Find where the given text appears and provide that cell's center as [x, y] coordinate. 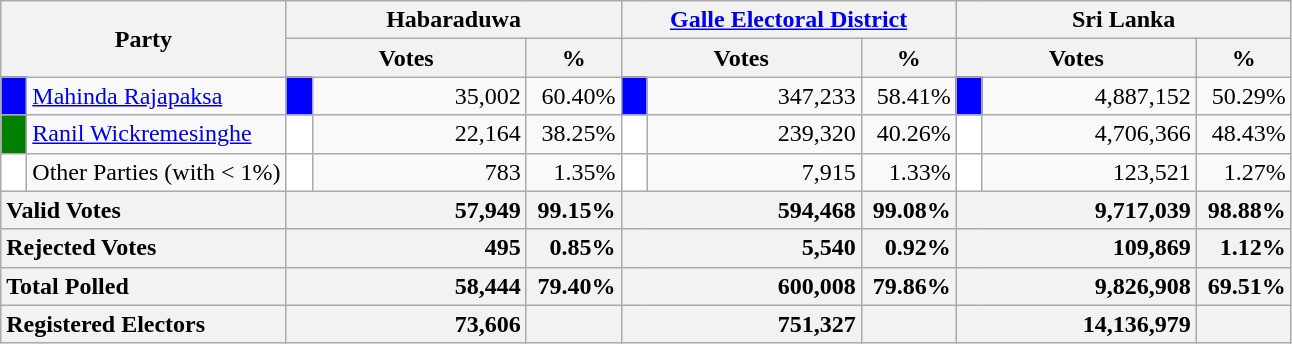
1.12% [1244, 248]
Habaraduwa [454, 20]
123,521 [1089, 172]
751,327 [741, 324]
7,915 [754, 172]
50.29% [1244, 96]
9,717,039 [1076, 210]
0.85% [574, 248]
Sri Lanka [1124, 20]
347,233 [754, 96]
9,826,908 [1076, 286]
594,468 [741, 210]
0.92% [908, 248]
35,002 [419, 96]
5,540 [741, 248]
48.43% [1244, 134]
109,869 [1076, 248]
1.35% [574, 172]
57,949 [406, 210]
98.88% [1244, 210]
79.86% [908, 286]
38.25% [574, 134]
79.40% [574, 286]
239,320 [754, 134]
73,606 [406, 324]
Party [144, 39]
Total Polled [144, 286]
60.40% [574, 96]
Other Parties (with < 1%) [156, 172]
495 [406, 248]
14,136,979 [1076, 324]
22,164 [419, 134]
600,008 [741, 286]
99.15% [574, 210]
4,887,152 [1089, 96]
Registered Electors [144, 324]
Mahinda Rajapaksa [156, 96]
58,444 [406, 286]
Galle Electoral District [788, 20]
69.51% [1244, 286]
1.27% [1244, 172]
783 [419, 172]
1.33% [908, 172]
Rejected Votes [144, 248]
4,706,366 [1089, 134]
40.26% [908, 134]
58.41% [908, 96]
Ranil Wickremesinghe [156, 134]
99.08% [908, 210]
Valid Votes [144, 210]
